Determine the (X, Y) coordinate at the center of the cell enclosing the given text.  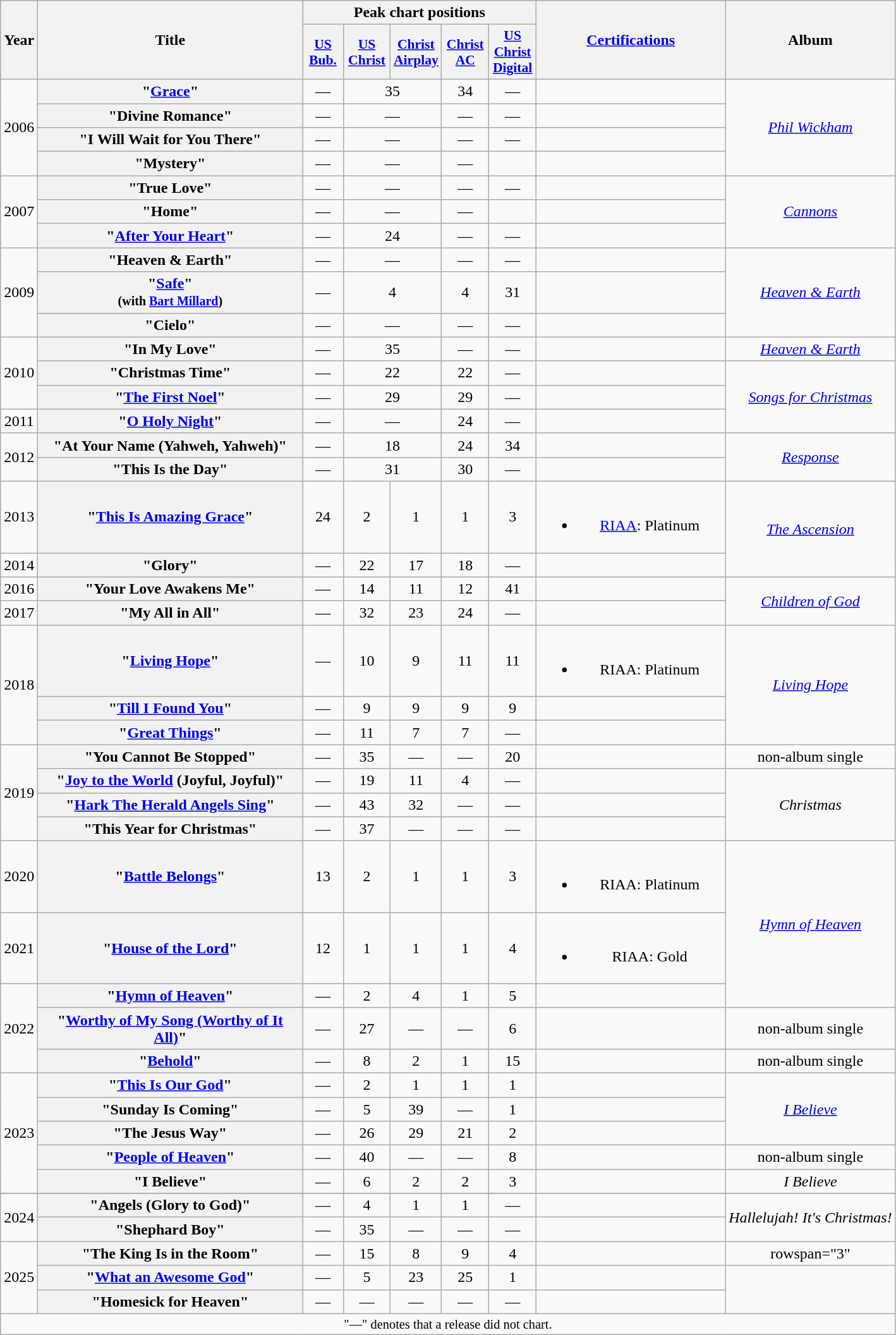
RIAA: Gold (631, 948)
2025 (19, 1277)
2007 (19, 212)
"Hymn of Heaven" (171, 996)
20 (513, 757)
27 (366, 1028)
"True Love" (171, 188)
43 (366, 805)
Songs for Christmas (811, 397)
"Sunday Is Coming" (171, 1109)
2009 (19, 292)
2017 (19, 613)
"This Is the Day" (171, 469)
"This Year for Christmas" (171, 829)
"Great Things" (171, 733)
"Living Hope" (171, 661)
10 (366, 661)
30 (465, 469)
Christmas (811, 805)
Christ Airplay (416, 52)
37 (366, 829)
Phil Wickham (811, 127)
2012 (19, 457)
2021 (19, 948)
"Divine Romance" (171, 116)
Hymn of Heaven (811, 924)
2024 (19, 1217)
26 (366, 1133)
"Your Love Awakens Me" (171, 589)
"Grace" (171, 91)
"Glory" (171, 564)
"Battle Belongs" (171, 876)
"I Will Wait for You There" (171, 140)
2020 (19, 876)
13 (323, 876)
"O Holy Night" (171, 421)
"Heaven & Earth" (171, 260)
"House of the Lord" (171, 948)
19 (366, 781)
"What an Awesome God" (171, 1277)
21 (465, 1133)
rowspan="3" (811, 1253)
"People of Heaven" (171, 1157)
41 (513, 589)
"Joy to the World (Joyful, Joyful)" (171, 781)
Cannons (811, 212)
USChristDigital (513, 52)
40 (366, 1157)
"Shephard Boy" (171, 1229)
2023 (19, 1133)
Living Hope (811, 685)
"Worthy of My Song (Worthy of It All)" (171, 1028)
2016 (19, 589)
Hallelujah! It's Christmas! (811, 1217)
"This Is Amazing Grace" (171, 517)
2006 (19, 127)
"Cielo" (171, 325)
"I Believe" (171, 1181)
2018 (19, 685)
17 (416, 564)
"Homesick for Heaven" (171, 1301)
"Safe"(with Bart Millard) (171, 292)
39 (416, 1109)
Album (811, 40)
25 (465, 1277)
The Ascension (811, 528)
2010 (19, 373)
Response (811, 457)
"Mystery" (171, 164)
"In My Love" (171, 349)
Certifications (631, 40)
"Hark The Herald Angels Sing" (171, 805)
"The First Noel" (171, 397)
"Home" (171, 212)
Title (171, 40)
2022 (19, 1028)
"Behold" (171, 1061)
"Till I Found You" (171, 709)
Peak chart positions (420, 13)
"The Jesus Way" (171, 1133)
2011 (19, 421)
"—" denotes that a release did not chart. (448, 1324)
USChrist (366, 52)
2019 (19, 793)
"This Is Our God" (171, 1085)
14 (366, 589)
"Christmas Time" (171, 373)
"Angels (Glory to God)" (171, 1205)
"At Your Name (Yahweh, Yahweh)" (171, 445)
US Bub. (323, 52)
"After Your Heart" (171, 236)
"My All in All" (171, 613)
"The King Is in the Room" (171, 1253)
Christ AC (465, 52)
2014 (19, 564)
"You Cannot Be Stopped" (171, 757)
2013 (19, 517)
Children of God (811, 601)
Year (19, 40)
